Search for the cell housing the specified text and yield its (x, y) center coordinate. 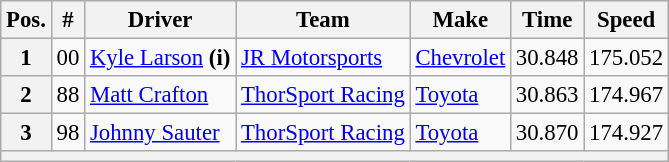
JR Motorsports (323, 58)
174.927 (626, 133)
Johnny Sauter (160, 133)
30.863 (548, 95)
# (68, 20)
2 (26, 95)
1 (26, 58)
Pos. (26, 20)
30.848 (548, 58)
Make (460, 20)
00 (68, 58)
175.052 (626, 58)
Speed (626, 20)
Time (548, 20)
Driver (160, 20)
Kyle Larson (i) (160, 58)
174.967 (626, 95)
98 (68, 133)
30.870 (548, 133)
Team (323, 20)
3 (26, 133)
Chevrolet (460, 58)
Matt Crafton (160, 95)
88 (68, 95)
